Capture the cell that displays the provided text and extract its [X, Y] central coordinate. 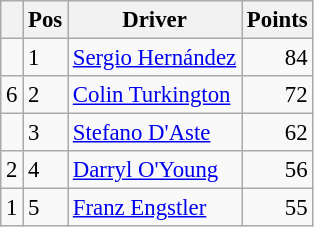
5 [46, 208]
Stefano D'Aste [155, 133]
Franz Engstler [155, 208]
3 [46, 133]
Driver [155, 20]
84 [278, 58]
56 [278, 170]
4 [46, 170]
Colin Turkington [155, 95]
55 [278, 208]
Darryl O'Young [155, 170]
Points [278, 20]
Pos [46, 20]
72 [278, 95]
62 [278, 133]
Sergio Hernández [155, 58]
6 [12, 95]
